Identify which cell holds the provided text, then report its (x, y) central coordinate. 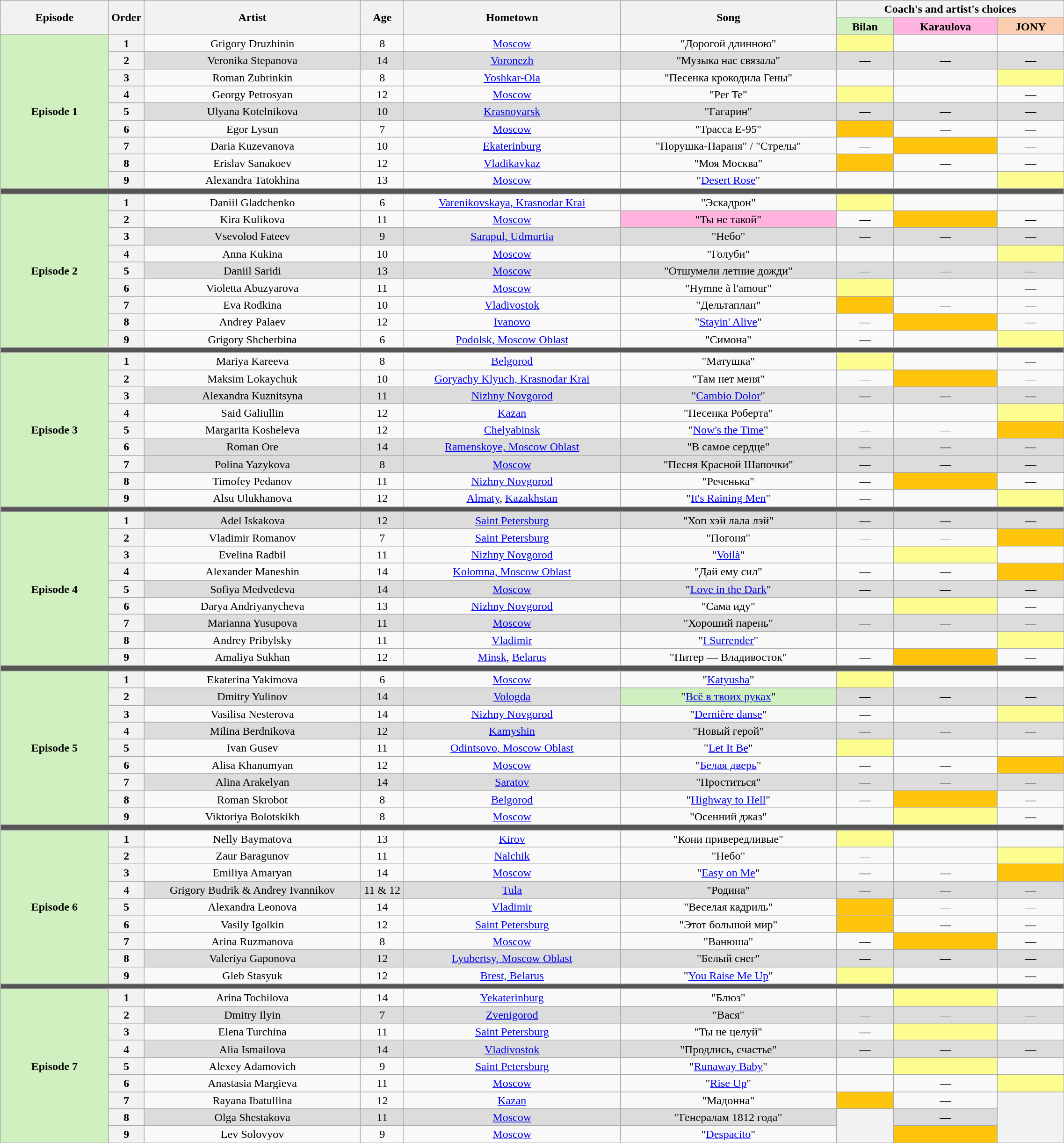
"Dernière danse" (729, 714)
Milina Berdnikova (253, 731)
Yekaterinburg (512, 998)
Marianna Yusupova (253, 623)
"Моя Москва" (729, 163)
"Now's the Time" (729, 429)
Valeriya Gaponova (253, 958)
Emiliya Amaryan (253, 873)
"Там нет меня" (729, 379)
"Песенка крокодила Гены" (729, 78)
Andrey Palaev (253, 322)
"Порушка-Параня" / "Стрелы" (729, 146)
Krasnoyarsk (512, 111)
Veronika Stepanova (253, 60)
Tula (512, 890)
Brest, Belarus (512, 976)
Alisa Khanumyan (253, 765)
Alexander Maneshin (253, 571)
Andrey Pribylsky (253, 640)
Anna Kukina (253, 253)
"Мадонна" (729, 1100)
Roman Zubrinkin (253, 78)
Song (729, 18)
Dmitry Ilyin (253, 1015)
"Отшумели летние дожди" (729, 270)
"Белый снег" (729, 958)
"Новый герой" (729, 731)
Roman Skrobot (253, 799)
Odintsovo, Moscow Oblast (512, 748)
"Песенка Роберта" (729, 412)
"Песня Красной Шапочки" (729, 464)
Arina Tochilova (253, 998)
Grigory Druzhinin (253, 43)
"В самое сердце" (729, 447)
Vladikavkaz (512, 163)
Vologda (512, 697)
"Генералам 1812 года" (729, 1118)
Episode 3 (54, 429)
"Всё в твоих руках" (729, 697)
Kira Kulikova (253, 220)
Order (126, 18)
"Katyusha" (729, 679)
Said Galiullin (253, 412)
JONY (1031, 26)
"You Raise Me Up" (729, 976)
Alexandra Kuznitsyna (253, 396)
Daniil Saridi (253, 270)
"Ванюша" (729, 941)
Rayana Ibatullina (253, 1100)
"Родина" (729, 890)
Margarita Kosheleva (253, 429)
Arina Ruzmanova (253, 941)
"Реченька" (729, 481)
Darya Andriyanycheva (253, 606)
"Хоп хэй лала лэй" (729, 520)
Kolomna, Moscow Oblast (512, 571)
"Stayin' Alive" (729, 322)
Alia Ismailova (253, 1049)
Sarapul, Udmurtia (512, 237)
"Rise Up" (729, 1083)
"Хороший парень" (729, 623)
Elena Turchina (253, 1032)
Varenikovskaya, Krasnodar Krai (512, 202)
"Love in the Dark" (729, 588)
Daniil Gladchenko (253, 202)
Kirov (512, 838)
"Продлись, счастье" (729, 1049)
Episode (54, 18)
Alexey Adamovich (253, 1066)
Minsk, Belarus (512, 658)
"Desert Rose" (729, 180)
Goryachy Klyuch, Krasnodar Krai (512, 379)
Ivan Gusev (253, 748)
"Дельтаплан" (729, 305)
Ekaterinburg (512, 146)
"Белая дверь" (729, 765)
Hometown (512, 18)
"Cambio Dolor" (729, 396)
11 & 12 (383, 890)
Daria Kuzevanova (253, 146)
Violetta Abuzyarova (253, 288)
Saratov (512, 782)
"Симона" (729, 339)
Bilan (865, 26)
"Матушка" (729, 361)
Dmitry Yulinov (253, 697)
Episode 5 (54, 747)
Grigory Budrik & Andrey Ivannikov (253, 890)
"Погоня" (729, 538)
Ekaterina Yakimova (253, 679)
"It's Raining Men" (729, 499)
"Веселая кадриль" (729, 907)
Lev Solovyov (253, 1135)
"Per Te" (729, 94)
"Let It Be" (729, 748)
Kamyshin (512, 731)
"Дорогой длинною" (729, 43)
Grigory Shcherbina (253, 339)
Egor Lysun (253, 129)
"Highway to Hell" (729, 799)
Ramenskoye, Moscow Oblast (512, 447)
Erislav Sanakoev (253, 163)
"Осенний джаз" (729, 817)
"Голуби" (729, 253)
Alsu Ulukhanova (253, 499)
"Этот большой мир" (729, 924)
Alexandra Tatokhina (253, 180)
Ulyana Kotelnikova (253, 111)
Zvenigorod (512, 1015)
Episode 1 (54, 111)
Voronezh (512, 60)
"Ты не целуй" (729, 1032)
"Эскадрон" (729, 202)
"Трасса Е-95" (729, 129)
"Вася" (729, 1015)
Sofiya Medvedeva (253, 588)
Vasily Igolkin (253, 924)
"Despacito" (729, 1135)
Polina Yazykova (253, 464)
Gleb Stasyuk (253, 976)
Chelyabinsk (512, 429)
Alexandra Leonova (253, 907)
Eva Rodkina (253, 305)
Vsevolod Fateev (253, 237)
Roman Ore (253, 447)
Olga Shestakova (253, 1118)
"Проститься" (729, 782)
Evelina Radbil (253, 555)
Episode 6 (54, 906)
"Easy on Me" (729, 873)
"Музыка нас связала" (729, 60)
"Сама иду" (729, 606)
Episode 7 (54, 1066)
Karaulova (946, 26)
Coach's and artist's choices (950, 9)
"Гагарин" (729, 111)
Georgy Petrosyan (253, 94)
Maksim Lokaychuk (253, 379)
Viktoriya Bolotskikh (253, 817)
"Runaway Baby" (729, 1066)
Age (383, 18)
Almaty, Kazakhstan (512, 499)
"Кони привередливые" (729, 838)
Ivanovo (512, 322)
Zaur Baragunov (253, 856)
"Блюз" (729, 998)
Episode 2 (54, 270)
"Питер — Владивосток" (729, 658)
"I Surrender" (729, 640)
Lyubertsy, Moscow Oblast (512, 958)
Anastasia Margieva (253, 1083)
Yoshkar-Ola (512, 78)
Artist (253, 18)
Vasilisa Nesterova (253, 714)
Podolsk, Moscow Oblast (512, 339)
Adel Iskakova (253, 520)
Nelly Baymatova (253, 838)
Amaliya Sukhan (253, 658)
Timofey Pedanov (253, 481)
"Дай ему сил" (729, 571)
Nalchik (512, 856)
Vladimir Romanov (253, 538)
Mariya Kareeva (253, 361)
"Hymne à l'amour" (729, 288)
"Ты не такой" (729, 220)
"Voilà" (729, 555)
Alina Arakelyan (253, 782)
Episode 4 (54, 588)
